Identify which cell holds the provided text, then report its [x, y] central coordinate. 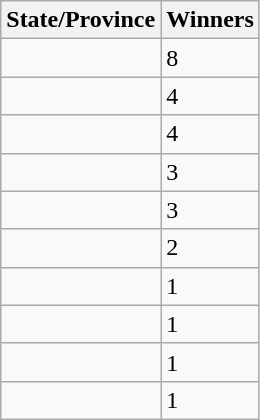
8 [210, 58]
Winners [210, 20]
State/Province [81, 20]
2 [210, 248]
